Provide the (X, Y) coordinate of the cell's center where the given text is located.  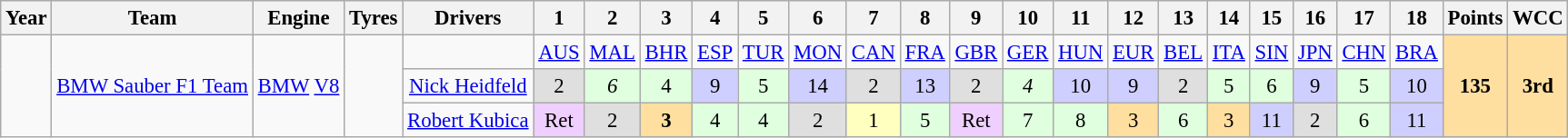
Engine (298, 18)
EUR (1134, 53)
SIN (1271, 53)
Year (26, 18)
17 (1363, 18)
BRA (1416, 53)
Team (153, 18)
GBR (976, 53)
WCC (1538, 18)
CHN (1363, 53)
ESP (715, 53)
Drivers (468, 18)
ITA (1229, 53)
BHR (665, 53)
Nick Heidfeld (468, 86)
JPN (1314, 53)
CAN (873, 53)
Robert Kubica (468, 121)
TUR (764, 53)
18 (1416, 18)
BMW V8 (298, 87)
FRA (925, 53)
MAL (613, 53)
BEL (1183, 53)
MON (818, 53)
AUS (559, 53)
135 (1474, 87)
12 (1134, 18)
HUN (1081, 53)
GER (1028, 53)
16 (1314, 18)
3rd (1538, 87)
Points (1474, 18)
BMW Sauber F1 Team (153, 87)
Tyres (374, 18)
15 (1271, 18)
